Provide the (X, Y) coordinate of the cell's center where the given text is located.  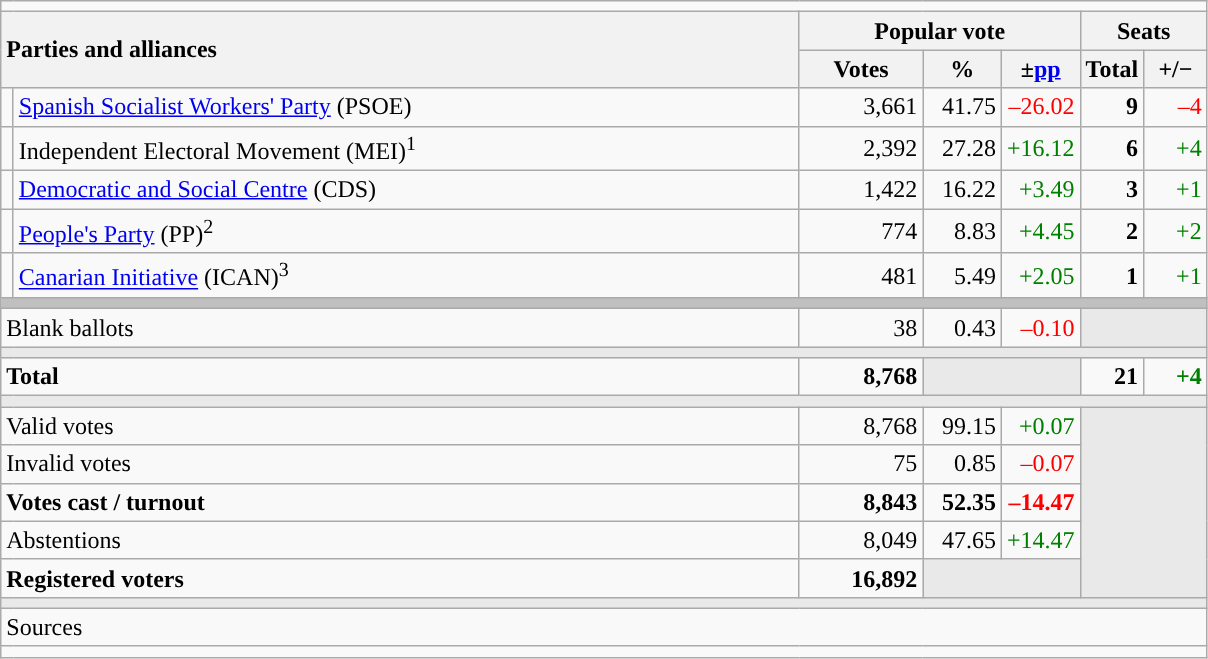
+/− (1176, 69)
+0.07 (1040, 426)
0.43 (962, 328)
774 (861, 232)
Votes cast / turnout (400, 502)
3,661 (861, 107)
38 (861, 328)
0.85 (962, 464)
16,892 (861, 578)
+16.12 (1040, 148)
3 (1112, 190)
Abstentions (400, 540)
8.83 (962, 232)
Blank ballots (400, 328)
+2 (1176, 232)
16.22 (962, 190)
–14.47 (1040, 502)
52.35 (962, 502)
% (962, 69)
21 (1112, 377)
Popular vote (940, 31)
People's Party (PP)2 (406, 232)
47.65 (962, 540)
–0.10 (1040, 328)
–26.02 (1040, 107)
+4.45 (1040, 232)
1 (1112, 276)
2,392 (861, 148)
1,422 (861, 190)
Valid votes (400, 426)
Spanish Socialist Workers' Party (PSOE) (406, 107)
8,049 (861, 540)
±pp (1040, 69)
8,843 (861, 502)
–0.07 (1040, 464)
+14.47 (1040, 540)
Sources (604, 627)
Democratic and Social Centre (CDS) (406, 190)
5.49 (962, 276)
Registered voters (400, 578)
Seats (1144, 31)
75 (861, 464)
Independent Electoral Movement (MEI)1 (406, 148)
41.75 (962, 107)
481 (861, 276)
2 (1112, 232)
+3.49 (1040, 190)
Canarian Initiative (ICAN)3 (406, 276)
Parties and alliances (400, 50)
9 (1112, 107)
Invalid votes (400, 464)
6 (1112, 148)
Votes (861, 69)
27.28 (962, 148)
–4 (1176, 107)
+2.05 (1040, 276)
99.15 (962, 426)
